Extract the [x, y] coordinate from the center of the cell holding the provided text.  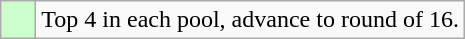
Top 4 in each pool, advance to round of 16. [250, 20]
